Detect which cell encompasses the target text, then output its [x, y] center coordinate. 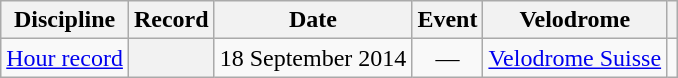
— [448, 58]
Hour record [65, 58]
Event [448, 20]
Date [313, 20]
Record [171, 20]
Discipline [65, 20]
Velodrome Suisse [575, 58]
Velodrome [575, 20]
18 September 2014 [313, 58]
